Locate the cell with the specified text and output its (x, y) center coordinate. 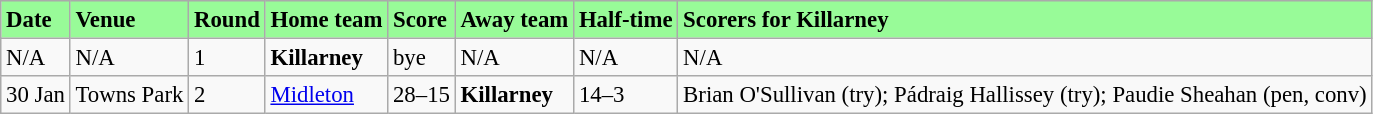
Venue (129, 19)
Scorers for Killarney (1025, 19)
Towns Park (129, 94)
30 Jan (36, 94)
Brian O'Sullivan (try); Pádraig Hallissey (try); Paudie Sheahan (pen, conv) (1025, 94)
Score (422, 19)
14–3 (626, 94)
Away team (514, 19)
Midleton (326, 94)
28–15 (422, 94)
Round (227, 19)
Half-time (626, 19)
Home team (326, 19)
2 (227, 94)
bye (422, 57)
Date (36, 19)
1 (227, 57)
